Detect which cell encompasses the target text, then output its (x, y) center coordinate. 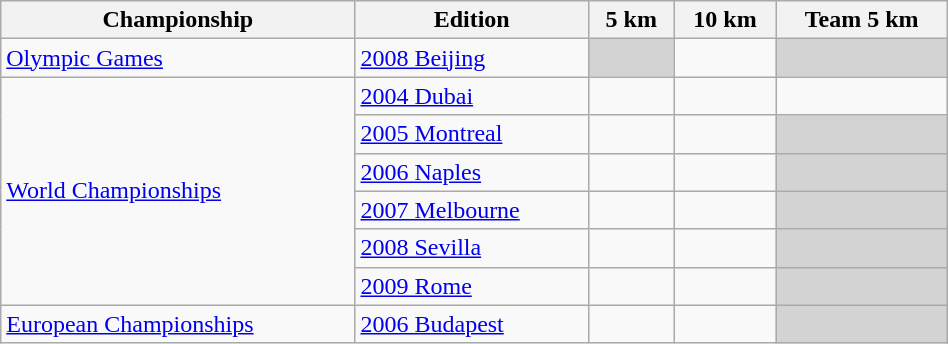
2008 Beijing (472, 58)
2007 Melbourne (472, 210)
10 km (725, 20)
2009 Rome (472, 286)
2008 Sevilla (472, 248)
2004 Dubai (472, 96)
Edition (472, 20)
World Championships (178, 191)
2006 Budapest (472, 324)
2005 Montreal (472, 134)
Championship (178, 20)
Team 5 km (862, 20)
European Championships (178, 324)
Olympic Games (178, 58)
2006 Naples (472, 172)
5 km (631, 20)
